Provide the [X, Y] coordinate of the cell's center where the given text is located.  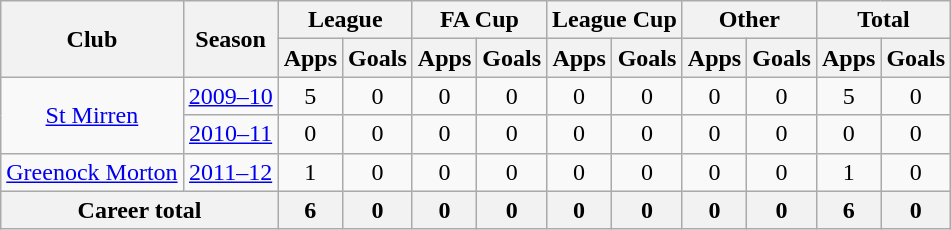
Greenock Morton [92, 172]
FA Cup [479, 20]
League Cup [615, 20]
Other [749, 20]
2011–12 [230, 172]
Career total [140, 210]
League [345, 20]
St Mirren [92, 115]
Club [92, 39]
Season [230, 39]
Total [883, 20]
2009–10 [230, 96]
2010–11 [230, 134]
